Return the (X, Y) coordinate for the center point of the cell that contains the specified text.  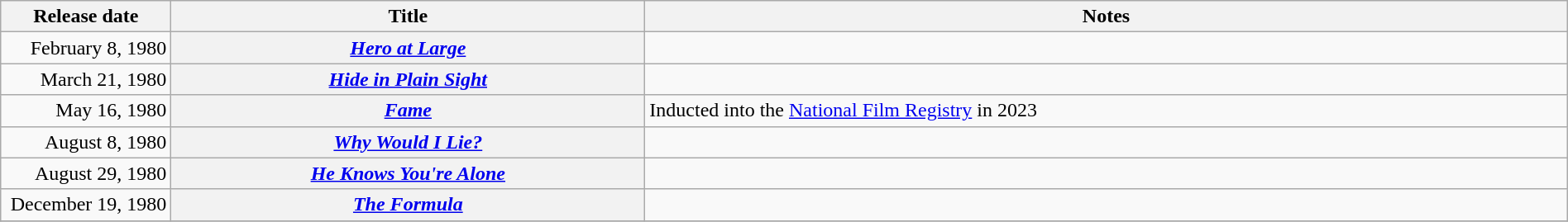
Inducted into the National Film Registry in 2023 (1107, 111)
February 8, 1980 (86, 48)
Why Would I Lie? (409, 142)
March 21, 1980 (86, 79)
Hero at Large (409, 48)
He Knows You're Alone (409, 173)
May 16, 1980 (86, 111)
Release date (86, 17)
Hide in Plain Sight (409, 79)
The Formula (409, 205)
Fame (409, 111)
December 19, 1980 (86, 205)
August 29, 1980 (86, 173)
Notes (1107, 17)
August 8, 1980 (86, 142)
Title (409, 17)
